Locate the cell with the specified text and output its (X, Y) center coordinate. 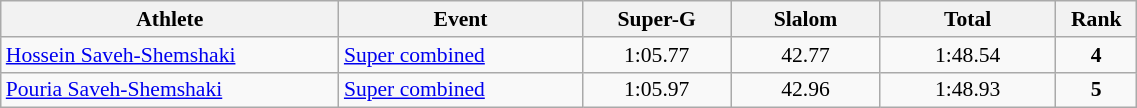
Event (460, 19)
1:48.54 (968, 55)
1:05.97 (656, 90)
5 (1096, 90)
Rank (1096, 19)
4 (1096, 55)
1:48.93 (968, 90)
Hossein Saveh-Shemshaki (170, 55)
42.77 (806, 55)
Pouria Saveh-Shemshaki (170, 90)
Slalom (806, 19)
1:05.77 (656, 55)
Super-G (656, 19)
Athlete (170, 19)
42.96 (806, 90)
Total (968, 19)
